Pinpoint the cell where the given text exists, returning its [X, Y] midpoint coordinate. 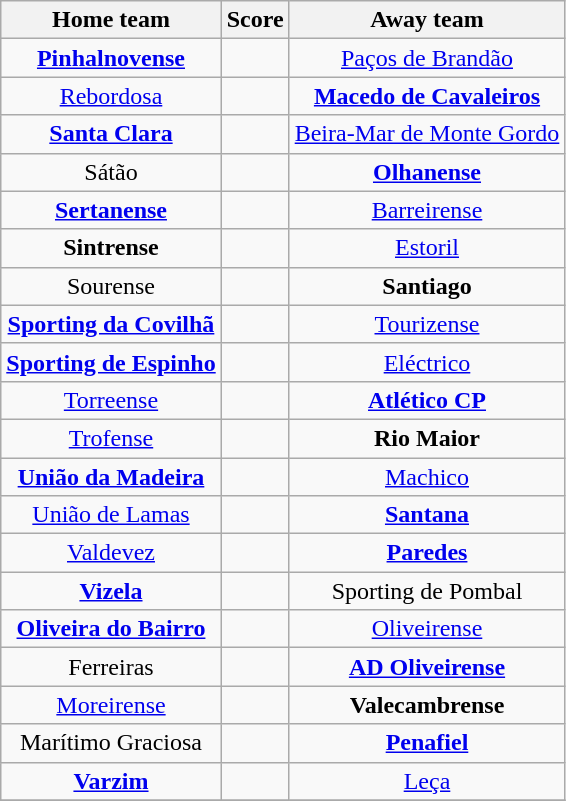
Sporting de Pombal [427, 591]
Atlético CP [427, 400]
Santa Clara [111, 134]
Varzim [111, 781]
Trofense [111, 438]
União da Madeira [111, 477]
Score [255, 20]
Oliveirense [427, 629]
Sporting de Espinho [111, 362]
Tourizense [427, 324]
Sintrense [111, 248]
Olhanense [427, 172]
Pinhalnovense [111, 58]
Estoril [427, 248]
Valecambrense [427, 705]
Valdevez [111, 553]
Machico [427, 477]
Sertanense [111, 210]
Santiago [427, 286]
União de Lamas [111, 515]
Macedo de Cavaleiros [427, 96]
Beira-Mar de Monte Gordo [427, 134]
AD Oliveirense [427, 667]
Vizela [111, 591]
Rio Maior [427, 438]
Torreense [111, 400]
Leça [427, 781]
Home team [111, 20]
Ferreiras [111, 667]
Sátão [111, 172]
Paços de Brandão [427, 58]
Moreirense [111, 705]
Eléctrico [427, 362]
Marítimo Graciosa [111, 743]
Oliveira do Bairro [111, 629]
Paredes [427, 553]
Santana [427, 515]
Penafiel [427, 743]
Sourense [111, 286]
Barreirense [427, 210]
Rebordosa [111, 96]
Away team [427, 20]
Sporting da Covilhã [111, 324]
